Provide the (x, y) coordinate of the cell's center where the given text is located.  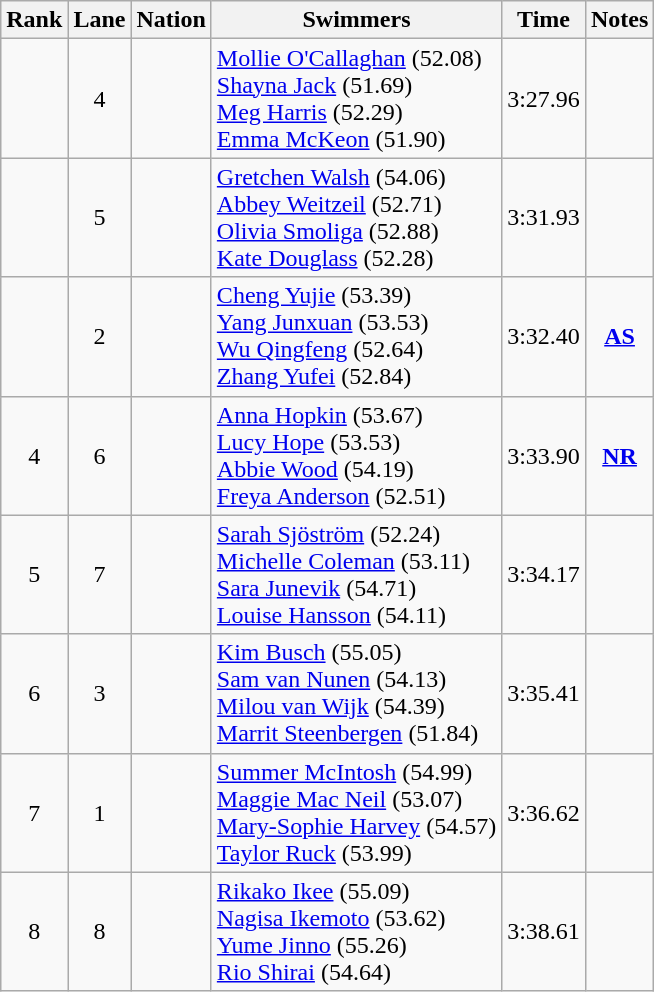
Gretchen Walsh (54.06)Abbey Weitzeil (52.71)Olivia Smoliga (52.88)Kate Douglass (52.28) (356, 218)
Rikako Ikee (55.09)Nagisa Ikemoto (53.62)Yume Jinno (55.26)Rio Shirai (54.64) (356, 932)
Time (544, 20)
Swimmers (356, 20)
3:38.61 (544, 932)
1 (100, 812)
3:33.90 (544, 456)
Cheng Yujie (53.39)Yang Junxuan (53.53)Wu Qingfeng (52.64)Zhang Yufei (52.84) (356, 336)
3 (100, 694)
NR (619, 456)
AS (619, 336)
3:36.62 (544, 812)
3:34.17 (544, 574)
Nation (171, 20)
Summer McIntosh (54.99)Maggie Mac Neil (53.07)Mary-Sophie Harvey (54.57)Taylor Ruck (53.99) (356, 812)
3:31.93 (544, 218)
Kim Busch (55.05)Sam van Nunen (54.13)Milou van Wijk (54.39)Marrit Steenbergen (51.84) (356, 694)
Lane (100, 20)
3:27.96 (544, 98)
Notes (619, 20)
3:35.41 (544, 694)
3:32.40 (544, 336)
2 (100, 336)
Mollie O'Callaghan (52.08)Shayna Jack (51.69)Meg Harris (52.29)Emma McKeon (51.90) (356, 98)
Anna Hopkin (53.67)Lucy Hope (53.53)Abbie Wood (54.19)Freya Anderson (52.51) (356, 456)
Rank (34, 20)
Sarah Sjöström (52.24)Michelle Coleman (53.11)Sara Junevik (54.71)Louise Hansson (54.11) (356, 574)
